For the text-containing cell, return its midpoint in [x, y] coordinate format. 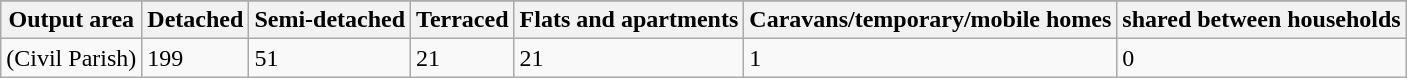
Output area [72, 20]
Semi-detached [330, 20]
0 [1262, 58]
Flats and apartments [629, 20]
51 [330, 58]
(Civil Parish) [72, 58]
Detached [196, 20]
Caravans/temporary/mobile homes [930, 20]
199 [196, 58]
1 [930, 58]
shared between households [1262, 20]
Terraced [462, 20]
